Return the [x, y] coordinate for the center point of the cell that contains the specified text.  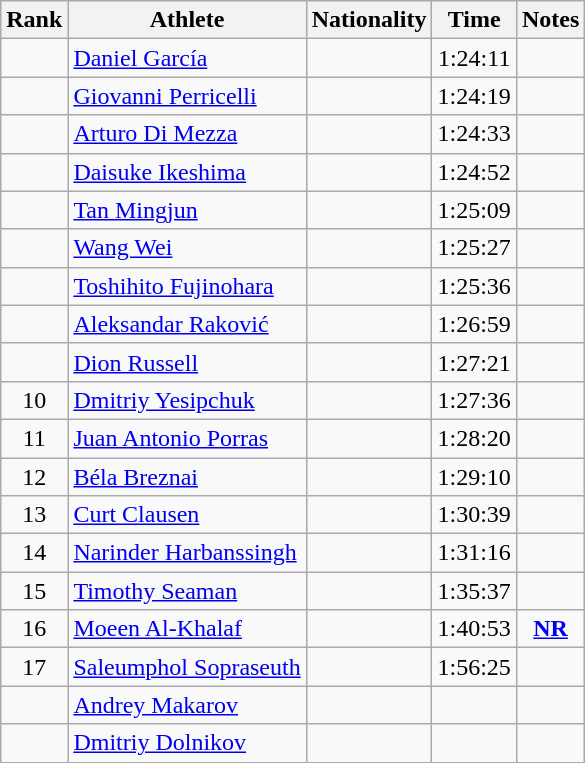
1:28:20 [474, 438]
1:35:37 [474, 591]
Dmitriy Dolnikov [187, 743]
Athlete [187, 20]
Curt Clausen [187, 515]
Dmitriy Yesipchuk [187, 400]
Dion Russell [187, 362]
Béla Breznai [187, 477]
Arturo Di Mezza [187, 134]
Narinder Harbanssingh [187, 553]
Saleumphol Sopraseuth [187, 667]
1:24:52 [474, 172]
11 [34, 438]
1:24:33 [474, 134]
10 [34, 400]
1:27:21 [474, 362]
Wang Wei [187, 248]
1:25:27 [474, 248]
Rank [34, 20]
Nationality [369, 20]
1:24:19 [474, 96]
1:30:39 [474, 515]
Moeen Al-Khalaf [187, 629]
Timothy Seaman [187, 591]
1:24:11 [474, 58]
Daniel García [187, 58]
16 [34, 629]
17 [34, 667]
Daisuke Ikeshima [187, 172]
Aleksandar Raković [187, 324]
Toshihito Fujinohara [187, 286]
15 [34, 591]
14 [34, 553]
Andrey Makarov [187, 705]
Juan Antonio Porras [187, 438]
1:40:53 [474, 629]
Tan Mingjun [187, 210]
1:29:10 [474, 477]
1:25:36 [474, 286]
Time [474, 20]
Giovanni Perricelli [187, 96]
12 [34, 477]
13 [34, 515]
Notes [550, 20]
1:26:59 [474, 324]
1:27:36 [474, 400]
NR [550, 629]
1:25:09 [474, 210]
1:31:16 [474, 553]
1:56:25 [474, 667]
